Extract the (x, y) coordinate from the center of the cell holding the provided text.  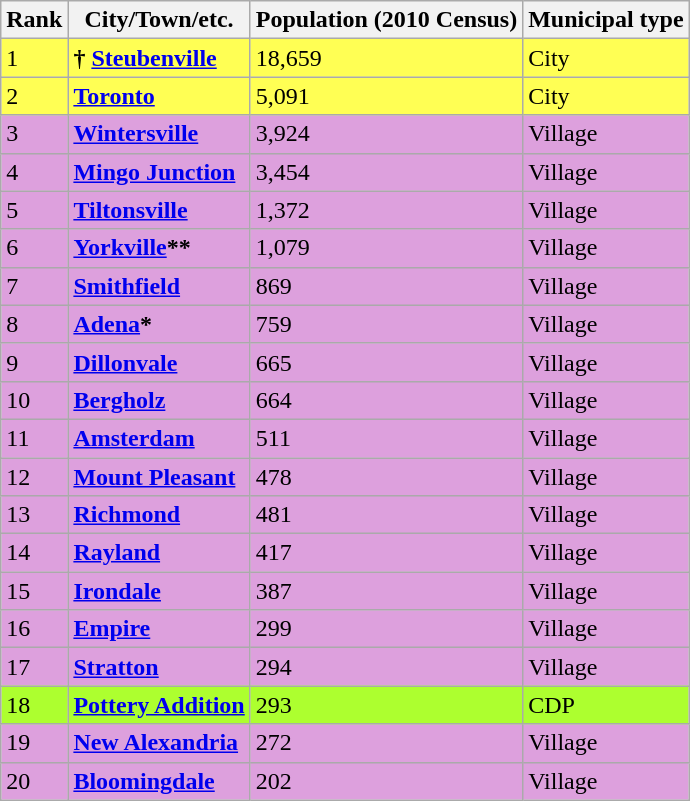
Mount Pleasant (159, 477)
481 (386, 515)
10 (34, 400)
Pottery Addition (159, 705)
Amsterdam (159, 438)
293 (386, 705)
15 (34, 591)
New Alexandria (159, 743)
3 (34, 134)
Mingo Junction (159, 172)
20 (34, 781)
17 (34, 667)
664 (386, 400)
19 (34, 743)
1 (34, 58)
9 (34, 362)
Stratton (159, 667)
13 (34, 515)
1,079 (386, 248)
3,454 (386, 172)
Bergholz (159, 400)
665 (386, 362)
14 (34, 553)
417 (386, 553)
759 (386, 324)
2 (34, 96)
Wintersville (159, 134)
Municipal type (606, 20)
202 (386, 781)
478 (386, 477)
City/Town/etc. (159, 20)
Population (2010 Census) (386, 20)
5 (34, 210)
Empire (159, 629)
11 (34, 438)
869 (386, 286)
† Steubenville (159, 58)
Toronto (159, 96)
Irondale (159, 591)
3,924 (386, 134)
Yorkville** (159, 248)
18,659 (386, 58)
299 (386, 629)
7 (34, 286)
Tiltonsville (159, 210)
294 (386, 667)
1,372 (386, 210)
5,091 (386, 96)
6 (34, 248)
16 (34, 629)
4 (34, 172)
8 (34, 324)
Dillonvale (159, 362)
Rayland (159, 553)
511 (386, 438)
Richmond (159, 515)
Adena* (159, 324)
272 (386, 743)
12 (34, 477)
Smithfield (159, 286)
18 (34, 705)
CDP (606, 705)
387 (386, 591)
Bloomingdale (159, 781)
Rank (34, 20)
